For the text-containing cell, return its midpoint in (x, y) coordinate format. 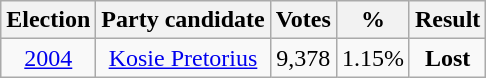
9,378 (303, 58)
Votes (303, 20)
Party candidate (183, 20)
2004 (48, 58)
Election (48, 20)
Result (447, 20)
% (372, 20)
Lost (447, 58)
1.15% (372, 58)
Kosie Pretorius (183, 58)
